Return the [X, Y] coordinate for the center point of the cell that contains the specified text.  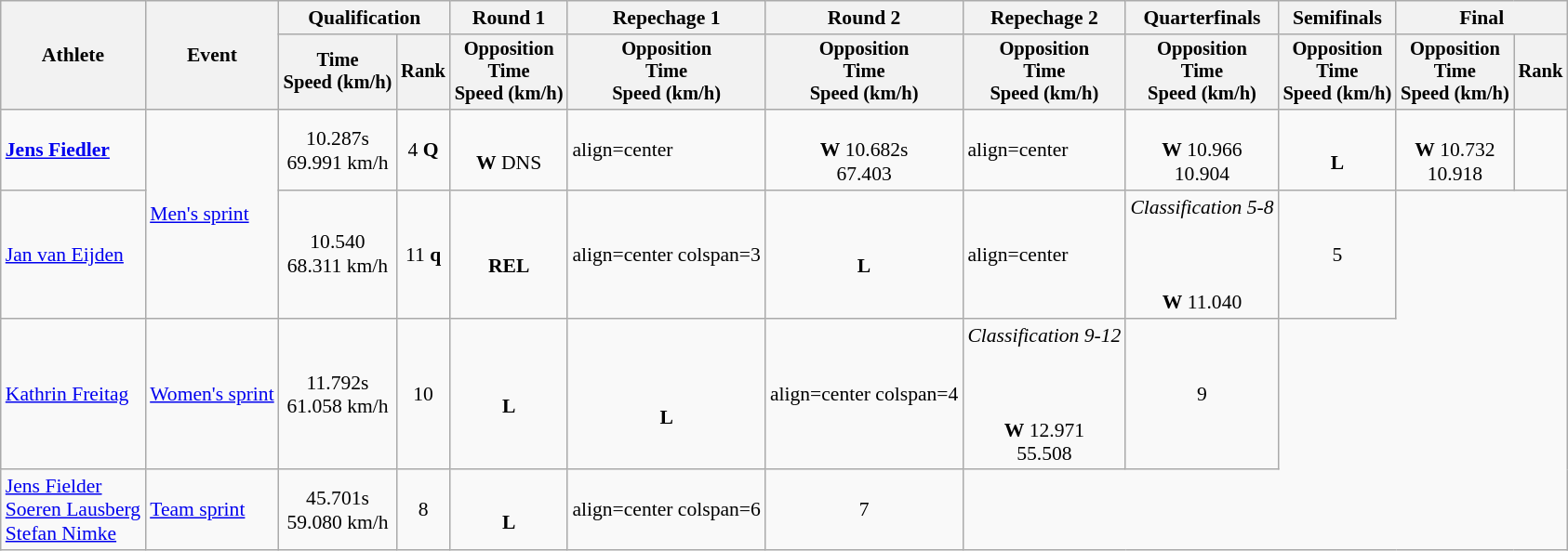
Jens Fielder Soeren Lausberg Stefan Nimke [73, 511]
5 [1337, 255]
45.701s59.080 km/h [339, 511]
9 [1202, 394]
Classification 9-12W 12.971 55.508 [1043, 394]
Semifinals [1337, 18]
W 10.966 10.904 [1202, 151]
align=center colspan=3 [666, 255]
7 [864, 511]
REL [510, 255]
10.287s69.991 km/h [339, 151]
W DNS [510, 151]
W 10.682s 67.403 [864, 151]
Qualification [365, 18]
11.792s61.058 km/h [339, 394]
Jan van Eijden [73, 255]
Jens Fiedler [73, 151]
8 [423, 511]
10.54068.311 km/h [339, 255]
Women's sprint [212, 394]
align=center colspan=4 [864, 394]
10 [423, 394]
Kathrin Freitag [73, 394]
Classification 5-8 W 11.040 [1202, 255]
Round 2 [864, 18]
11 q [423, 255]
4 Q [423, 151]
align=center colspan=6 [666, 511]
Repechage 2 [1043, 18]
Quarterfinals [1202, 18]
TimeSpeed (km/h) [339, 72]
Men's sprint [212, 214]
Final [1482, 18]
W 10.732 10.918 [1455, 151]
Event [212, 56]
Athlete [73, 56]
Team sprint [212, 511]
Repechage 1 [666, 18]
Round 1 [510, 18]
